Find where the given text appears and provide that cell's center as (x, y) coordinate. 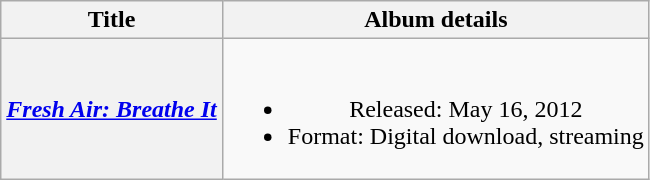
Fresh Air: Breathe It (112, 109)
Album details (436, 20)
Title (112, 20)
Released: May 16, 2012Format: Digital download, streaming (436, 109)
